From the cell containing the given text, extract its center point as [x, y] coordinate. 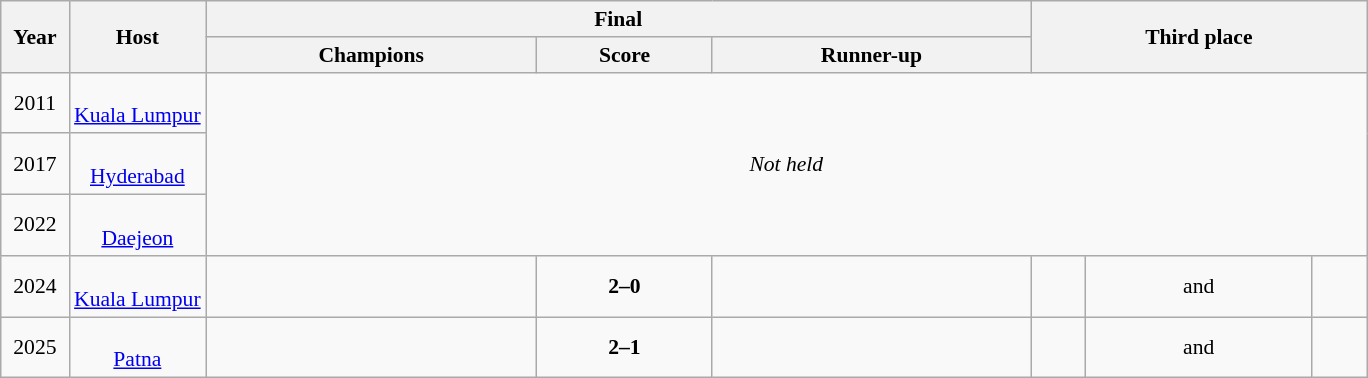
Host [138, 36]
2025 [35, 348]
Not held [786, 164]
2011 [35, 102]
Champions [372, 55]
2–0 [624, 286]
Third place [1199, 36]
Year [35, 36]
Score [624, 55]
2024 [35, 286]
Hyderabad [138, 164]
2022 [35, 226]
Final [618, 19]
Runner-up [872, 55]
2017 [35, 164]
Daejeon [138, 226]
2–1 [624, 348]
Patna [138, 348]
